For the text-containing cell, return its midpoint in (x, y) coordinate format. 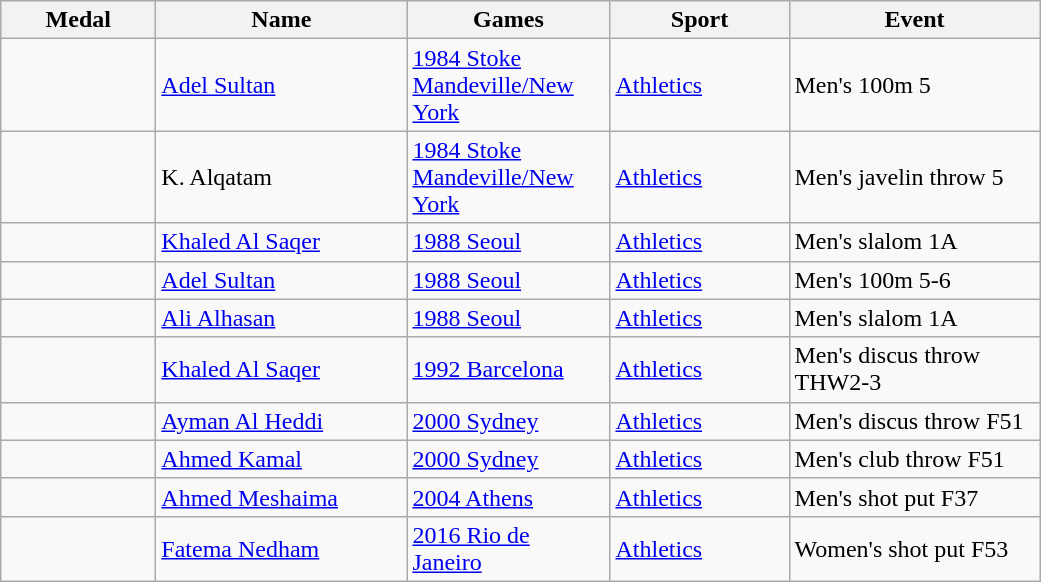
Men's javelin throw 5 (914, 177)
Fatema Nedham (282, 548)
Sport (700, 20)
2016 Rio de Janeiro (508, 548)
Event (914, 20)
Men's 100m 5 (914, 85)
Men's discus throw THW2-3 (914, 370)
Men's shot put F37 (914, 497)
Ahmed Kamal (282, 459)
Ayman Al Heddi (282, 421)
K. Alqatam (282, 177)
Medal (78, 20)
1992 Barcelona (508, 370)
Men's club throw F51 (914, 459)
Ahmed Meshaima (282, 497)
Name (282, 20)
Men's discus throw F51 (914, 421)
Men's 100m 5-6 (914, 280)
Ali Alhasan (282, 318)
Games (508, 20)
2004 Athens (508, 497)
Women's shot put F53 (914, 548)
